Find where the given text appears and provide that cell's center as (x, y) coordinate. 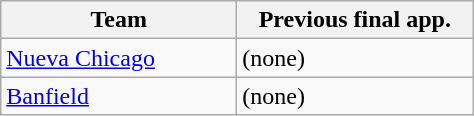
Previous final app. (355, 20)
Nueva Chicago (119, 58)
Banfield (119, 96)
Team (119, 20)
